Return (x, y) of the center of cell containing provided text 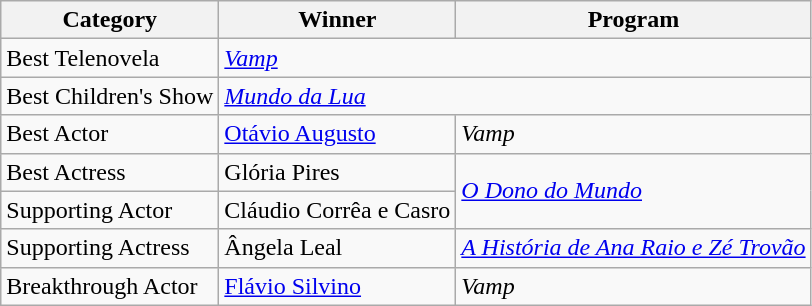
Program (634, 20)
Cláudio Corrêa e Casro (338, 210)
Ângela Leal (338, 248)
Supporting Actor (110, 210)
Glória Pires (338, 172)
Winner (338, 20)
Breakthrough Actor (110, 286)
Category (110, 20)
A História de Ana Raio e Zé Trovão (634, 248)
Best Telenovela (110, 58)
Best Actor (110, 134)
Supporting Actress (110, 248)
Mundo da Lua (515, 96)
Best Children's Show (110, 96)
Otávio Augusto (338, 134)
O Dono do Mundo (634, 191)
Best Actress (110, 172)
Flávio Silvino (338, 286)
